Locate the cell with the specified text and output its (x, y) center coordinate. 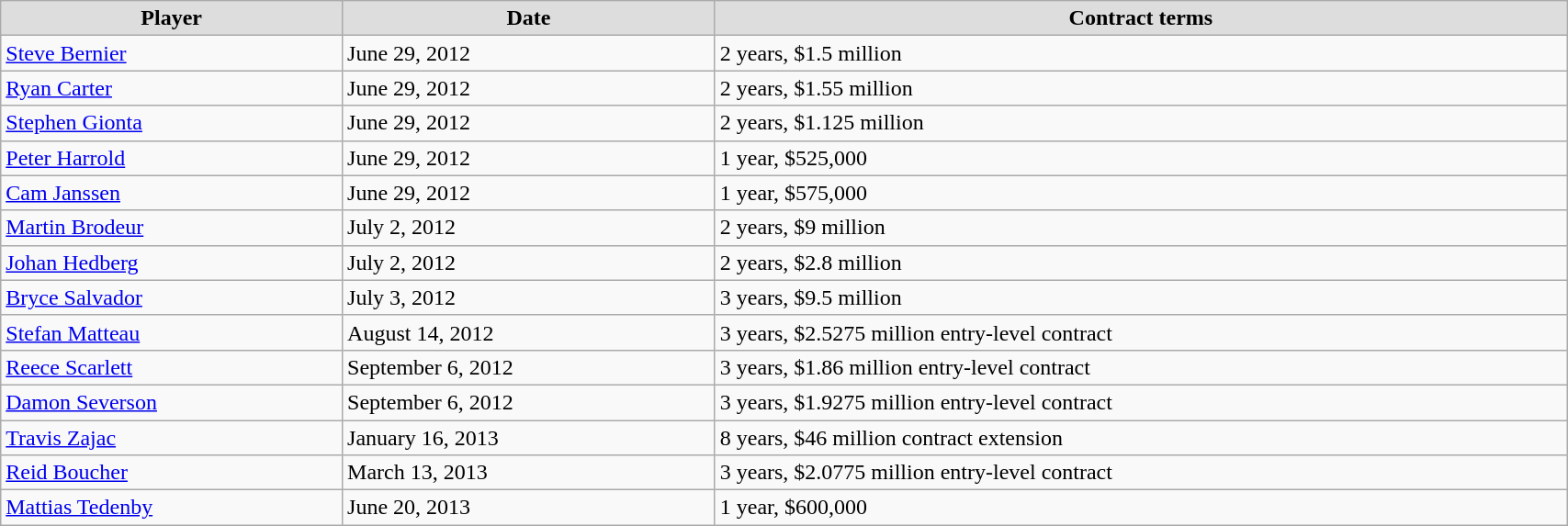
July 3, 2012 (529, 297)
3 years, $9.5 million (1141, 297)
Stefan Matteau (172, 332)
2 years, $9 million (1141, 228)
Steve Bernier (172, 53)
Bryce Salvador (172, 297)
June 20, 2013 (529, 508)
Mattias Tedenby (172, 508)
2 years, $2.8 million (1141, 263)
Cam Janssen (172, 193)
Player (172, 18)
Damon Severson (172, 402)
2 years, $1.55 million (1141, 88)
3 years, $2.0775 million entry-level contract (1141, 473)
Reid Boucher (172, 473)
3 years, $2.5275 million entry-level contract (1141, 332)
1 year, $600,000 (1141, 508)
Martin Brodeur (172, 228)
Ryan Carter (172, 88)
8 years, $46 million contract extension (1141, 438)
August 14, 2012 (529, 332)
Peter Harrold (172, 158)
Travis Zajac (172, 438)
3 years, $1.9275 million entry-level contract (1141, 402)
2 years, $1.5 million (1141, 53)
1 year, $575,000 (1141, 193)
1 year, $525,000 (1141, 158)
2 years, $1.125 million (1141, 123)
3 years, $1.86 million entry-level contract (1141, 367)
March 13, 2013 (529, 473)
Contract terms (1141, 18)
Johan Hedberg (172, 263)
Stephen Gionta (172, 123)
Date (529, 18)
January 16, 2013 (529, 438)
Reece Scarlett (172, 367)
